Provide the (x, y) coordinate of the cell's center where the given text is located.  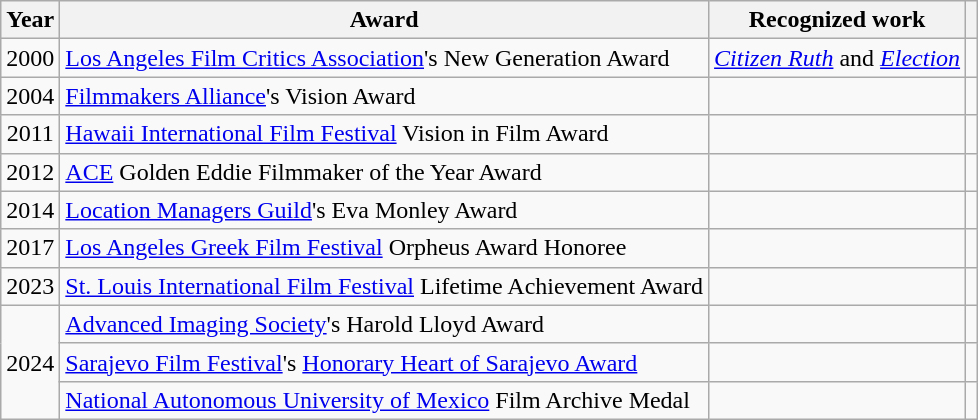
Advanced Imaging Society's Harold Lloyd Award (384, 324)
St. Louis International Film Festival Lifetime Achievement Award (384, 286)
2017 (30, 248)
National Autonomous University of Mexico Film Archive Medal (384, 400)
2012 (30, 172)
Recognized work (838, 20)
ACE Golden Eddie Filmmaker of the Year Award (384, 172)
Los Angeles Greek Film Festival Orpheus Award Honoree (384, 248)
Filmmakers Alliance's Vision Award (384, 96)
2014 (30, 210)
Los Angeles Film Critics Association's New Generation Award (384, 58)
Hawaii International Film Festival Vision in Film Award (384, 134)
Citizen Ruth and Election (838, 58)
2024 (30, 362)
Award (384, 20)
Sarajevo Film Festival's Honorary Heart of Sarajevo Award (384, 362)
2011 (30, 134)
2000 (30, 58)
Year (30, 20)
Location Managers Guild's Eva Monley Award (384, 210)
2004 (30, 96)
2023 (30, 286)
